Locate the cell with the specified text and output its [x, y] center coordinate. 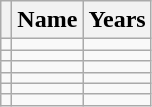
Name [48, 20]
Years [117, 20]
